Scan for the cell matching the given text and deliver its (x, y) coordinate at center. 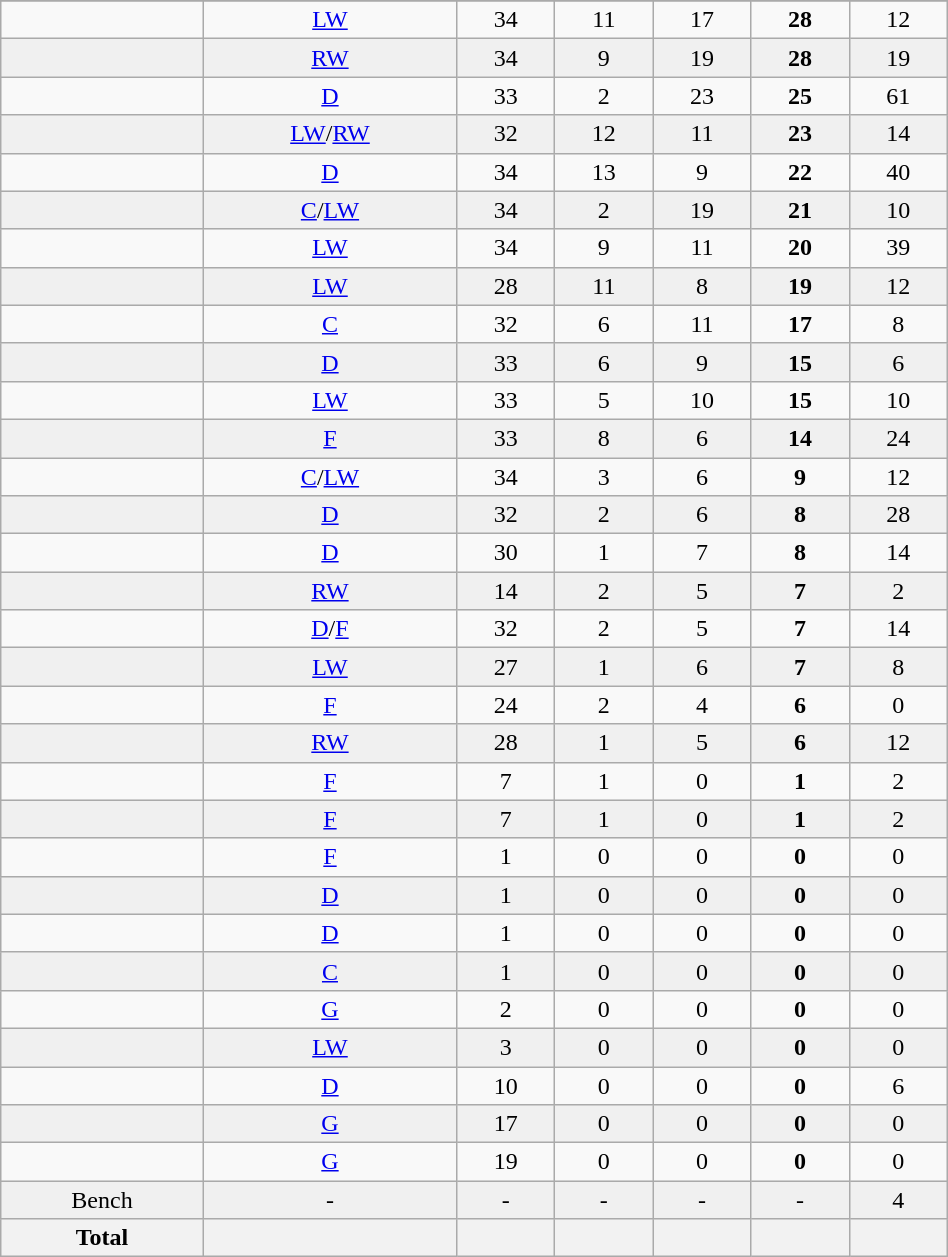
Bench (102, 1200)
20 (800, 248)
22 (800, 172)
Total (102, 1238)
27 (506, 667)
39 (898, 248)
40 (898, 172)
25 (800, 96)
30 (506, 553)
61 (898, 96)
LW/RW (330, 134)
13 (604, 172)
21 (800, 210)
D/F (330, 629)
